Scan for the cell matching the given text and deliver its [X, Y] coordinate at center. 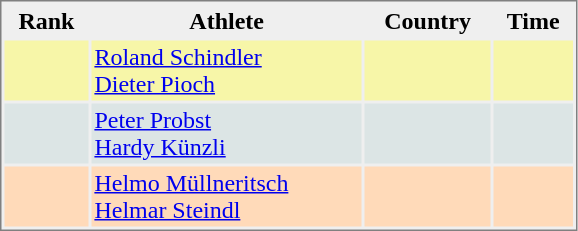
Country [428, 20]
Helmo MüllneritschHelmar Steindl [226, 196]
Peter ProbstHardy Künzli [226, 134]
Roland SchindlerDieter Pioch [226, 70]
Rank [46, 20]
Athlete [226, 20]
Time [533, 20]
